Provide the [x, y] coordinate of the cell's center where the given text is located.  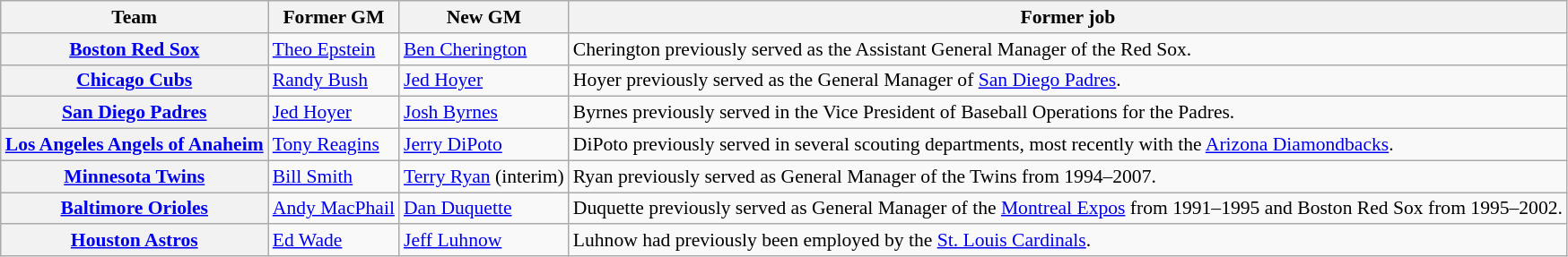
Bill Smith [334, 176]
New GM [484, 17]
Boston Red Sox [135, 49]
Terry Ryan (interim) [484, 176]
Baltimore Orioles [135, 209]
San Diego Padres [135, 113]
Cherington previously served as the Assistant General Manager of the Red Sox. [1067, 49]
Houston Astros [135, 241]
Ben Cherington [484, 49]
Jerry DiPoto [484, 145]
Tony Reagins [334, 145]
Josh Byrnes [484, 113]
Team [135, 17]
Former job [1067, 17]
Luhnow had previously been employed by the St. Louis Cardinals. [1067, 241]
Minnesota Twins [135, 176]
Ed Wade [334, 241]
Dan Duquette [484, 209]
Jeff Luhnow [484, 241]
Randy Bush [334, 81]
Theo Epstein [334, 49]
Former GM [334, 17]
Hoyer previously served as the General Manager of San Diego Padres. [1067, 81]
Byrnes previously served in the Vice President of Baseball Operations for the Padres. [1067, 113]
Duquette previously served as General Manager of the Montreal Expos from 1991–1995 and Boston Red Sox from 1995–2002. [1067, 209]
Chicago Cubs [135, 81]
Ryan previously served as General Manager of the Twins from 1994–2007. [1067, 176]
DiPoto previously served in several scouting departments, most recently with the Arizona Diamondbacks. [1067, 145]
Andy MacPhail [334, 209]
Los Angeles Angels of Anaheim [135, 145]
